For the text-containing cell, return its midpoint in (X, Y) coordinate format. 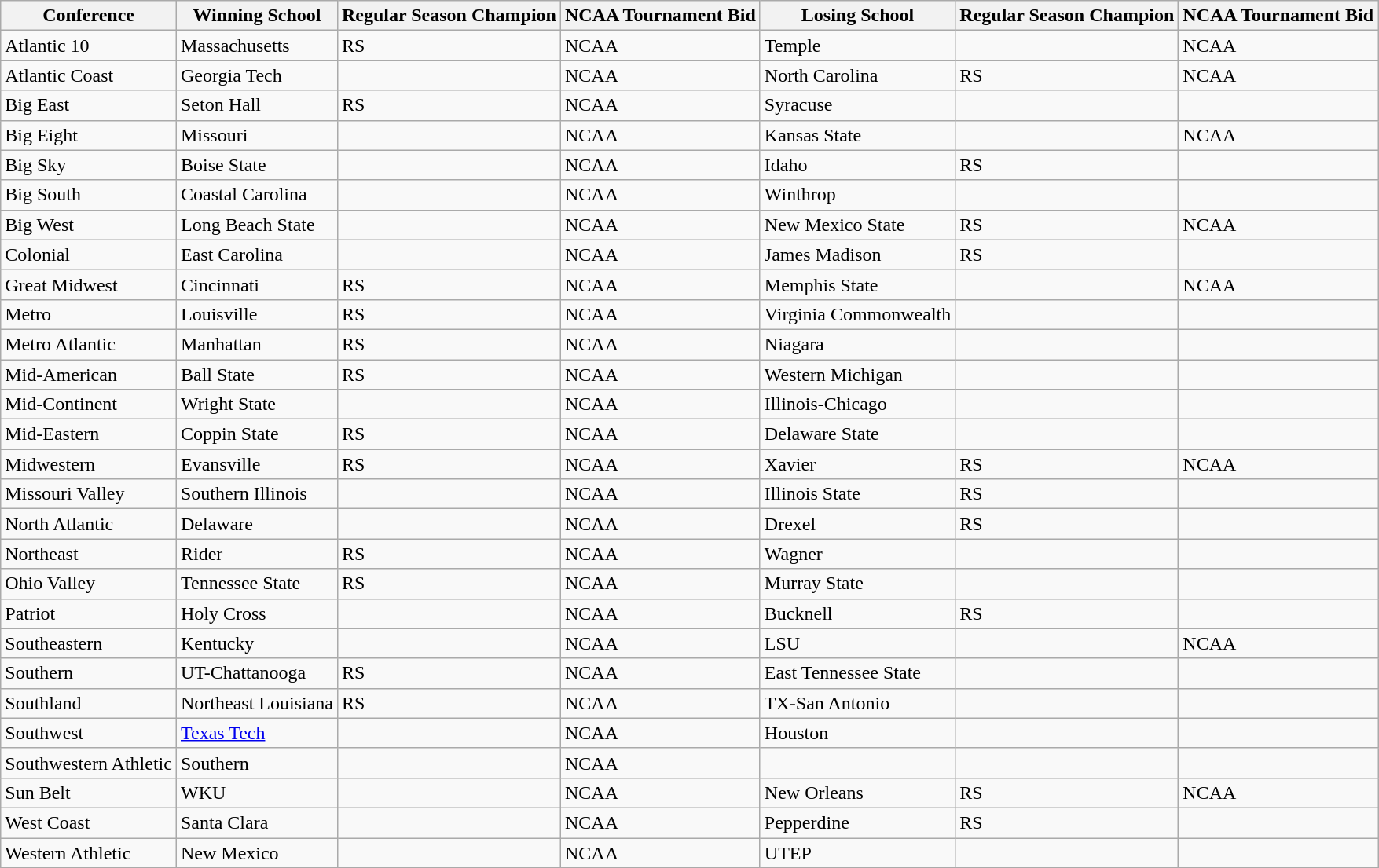
Syracuse (857, 105)
Metro Atlantic (89, 344)
Big Eight (89, 135)
New Mexico State (857, 225)
Virginia Commonwealth (857, 314)
Manhattan (256, 344)
Ball State (256, 375)
Bucknell (857, 613)
Houston (857, 733)
Drexel (857, 524)
Colonial (89, 255)
Mid-American (89, 375)
Western Michigan (857, 375)
Mid-Eastern (89, 434)
Idaho (857, 165)
Atlantic Coast (89, 75)
UT-Chattanooga (256, 673)
James Madison (857, 255)
LSU (857, 643)
Missouri Valley (89, 494)
Ohio Valley (89, 584)
Winning School (256, 16)
Temple (857, 46)
UTEP (857, 852)
Midwestern (89, 464)
Wright State (256, 405)
Illinois-Chicago (857, 405)
Wagner (857, 554)
Conference (89, 16)
West Coast (89, 822)
Northeast (89, 554)
Xavier (857, 464)
Tennessee State (256, 584)
Winthrop (857, 195)
Evansville (256, 464)
Southeastern (89, 643)
Rider (256, 554)
Coppin State (256, 434)
Seton Hall (256, 105)
Holy Cross (256, 613)
Patriot (89, 613)
Memphis State (857, 284)
Delaware (256, 524)
Kentucky (256, 643)
North Carolina (857, 75)
Metro (89, 314)
Atlantic 10 (89, 46)
Western Athletic (89, 852)
Cincinnati (256, 284)
Mid-Continent (89, 405)
East Carolina (256, 255)
Kansas State (857, 135)
Big Sky (89, 165)
Illinois State (857, 494)
Massachusetts (256, 46)
Boise State (256, 165)
New Orleans (857, 793)
Georgia Tech (256, 75)
Sun Belt (89, 793)
Coastal Carolina (256, 195)
Big South (89, 195)
Long Beach State (256, 225)
Southwest (89, 733)
North Atlantic (89, 524)
Great Midwest (89, 284)
Murray State (857, 584)
East Tennessee State (857, 673)
Texas Tech (256, 733)
Pepperdine (857, 822)
Southern Illinois (256, 494)
Southland (89, 703)
Niagara (857, 344)
WKU (256, 793)
Northeast Louisiana (256, 703)
Big East (89, 105)
Missouri (256, 135)
Southwestern Athletic (89, 763)
Santa Clara (256, 822)
New Mexico (256, 852)
Louisville (256, 314)
Big West (89, 225)
Delaware State (857, 434)
TX-San Antonio (857, 703)
Losing School (857, 16)
